Extract the (x, y) coordinate from the center of the cell holding the provided text.  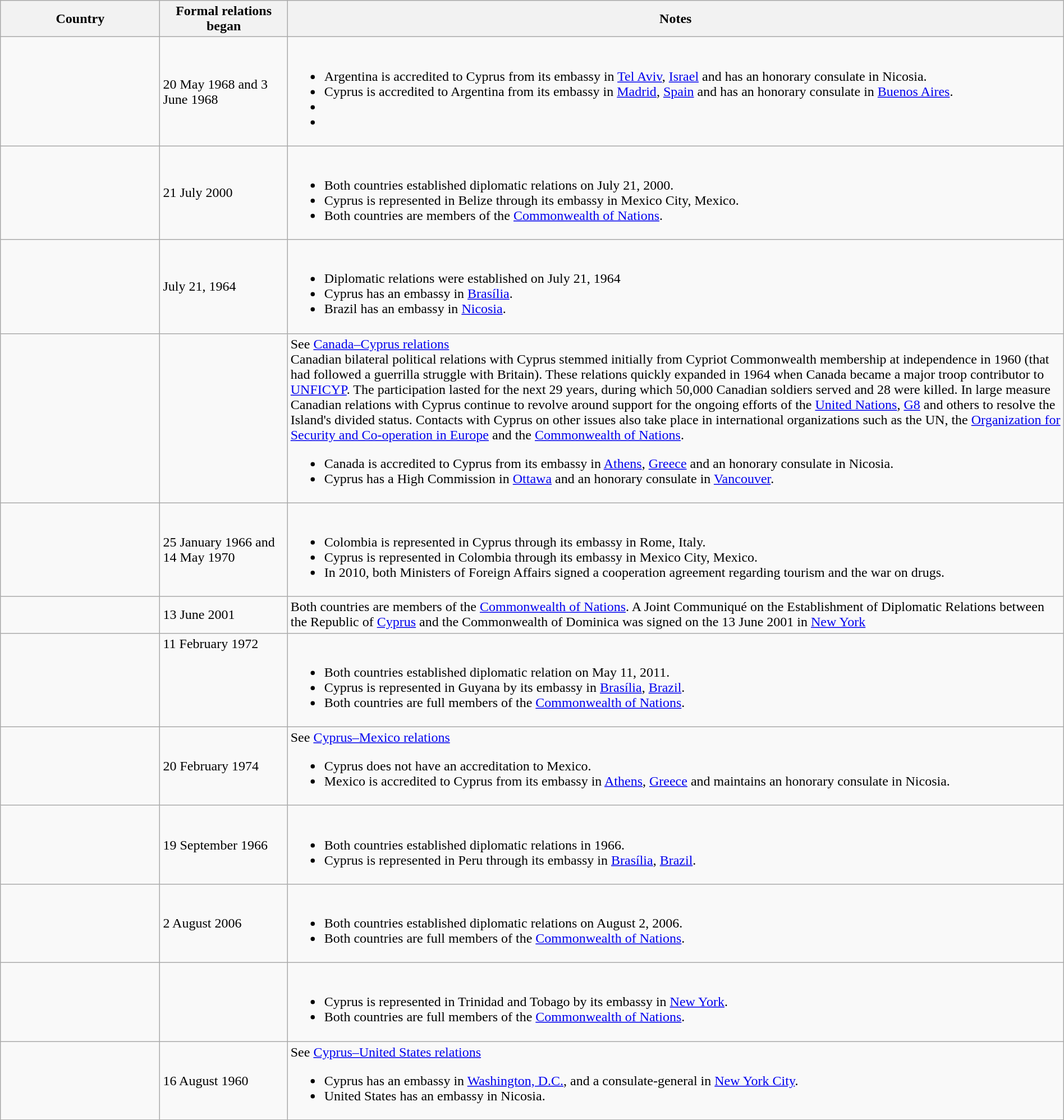
16 August 1960 (223, 1081)
21 July 2000 (223, 193)
11 February 1972 (223, 680)
Both countries established diplomatic relations on August 2, 2006.Both countries are full members of the Commonwealth of Nations. (676, 923)
Both countries established diplomatic relations in 1966.Cyprus is represented in Peru through its embassy in Brasília, Brazil. (676, 844)
25 January 1966 and 14 May 1970 (223, 550)
20 February 1974 (223, 766)
2 August 2006 (223, 923)
19 September 1966 (223, 844)
13 June 2001 (223, 615)
Country (80, 19)
Cyprus is represented in Trinidad and Tobago by its embassy in New York.Both countries are full members of the Commonwealth of Nations. (676, 1002)
20 May 1968 and 3 June 1968 (223, 91)
July 21, 1964 (223, 286)
Formal relations began (223, 19)
Notes (676, 19)
Diplomatic relations were established on July 21, 1964Cyprus has an embassy in Brasília.Brazil has an embassy in Nicosia. (676, 286)
